Scan for the cell matching the given text and deliver its [X, Y] coordinate at center. 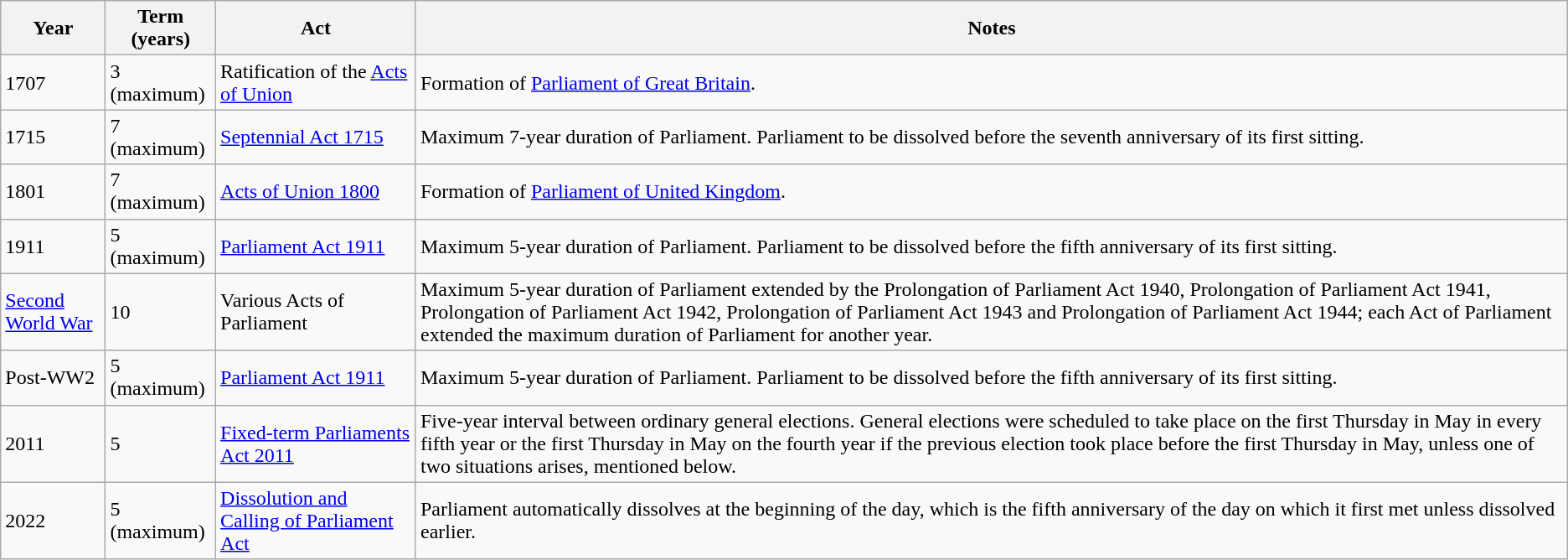
1801 [54, 191]
Second World War [54, 312]
2011 [54, 443]
Maximum 7-year duration of Parliament. Parliament to be dissolved before the seventh anniversary of its first sitting. [992, 137]
5 [161, 443]
Dissolution and Calling of Parliament Act [317, 521]
Fixed-term Parliaments Act 2011 [317, 443]
Post-WW2 [54, 377]
1707 [54, 82]
2022 [54, 521]
Acts of Union 1800 [317, 191]
3 (maximum) [161, 82]
Year [54, 29]
Formation of Parliament of Great Britain. [992, 82]
Notes [992, 29]
Ratification of the Acts of Union [317, 82]
1715 [54, 137]
Septennial Act 1715 [317, 137]
Act [317, 29]
Various Acts of Parliament [317, 312]
Term (years) [161, 29]
10 [161, 312]
Formation of Parliament of United Kingdom. [992, 191]
1911 [54, 246]
